From the cell containing the given text, extract its center point as [X, Y] coordinate. 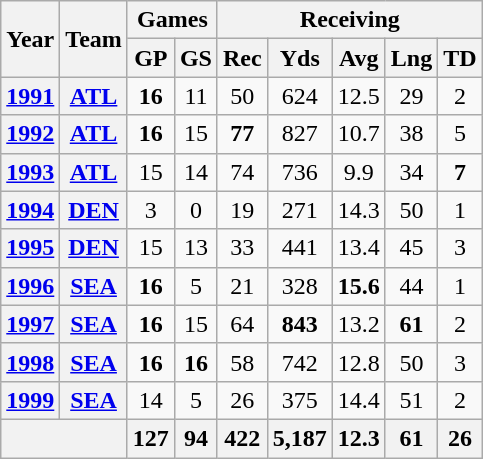
Receiving [350, 20]
38 [411, 134]
1999 [30, 400]
94 [196, 438]
827 [300, 134]
21 [242, 286]
Year [30, 39]
77 [242, 134]
15.6 [358, 286]
422 [242, 438]
Rec [242, 58]
19 [242, 210]
58 [242, 362]
0 [196, 210]
127 [150, 438]
14.4 [358, 400]
1991 [30, 96]
34 [411, 172]
271 [300, 210]
1994 [30, 210]
33 [242, 248]
Lng [411, 58]
12.5 [358, 96]
843 [300, 324]
1996 [30, 286]
GP [150, 58]
14.3 [358, 210]
10.7 [358, 134]
328 [300, 286]
TD [460, 58]
742 [300, 362]
5,187 [300, 438]
Avg [358, 58]
7 [460, 172]
12.8 [358, 362]
9.9 [358, 172]
736 [300, 172]
441 [300, 248]
13.4 [358, 248]
GS [196, 58]
1998 [30, 362]
Team [94, 39]
44 [411, 286]
51 [411, 400]
624 [300, 96]
13.2 [358, 324]
29 [411, 96]
13 [196, 248]
Games [172, 20]
1997 [30, 324]
1993 [30, 172]
1992 [30, 134]
45 [411, 248]
74 [242, 172]
375 [300, 400]
1995 [30, 248]
11 [196, 96]
12.3 [358, 438]
Yds [300, 58]
64 [242, 324]
